For the text-containing cell, return its midpoint in [X, Y] coordinate format. 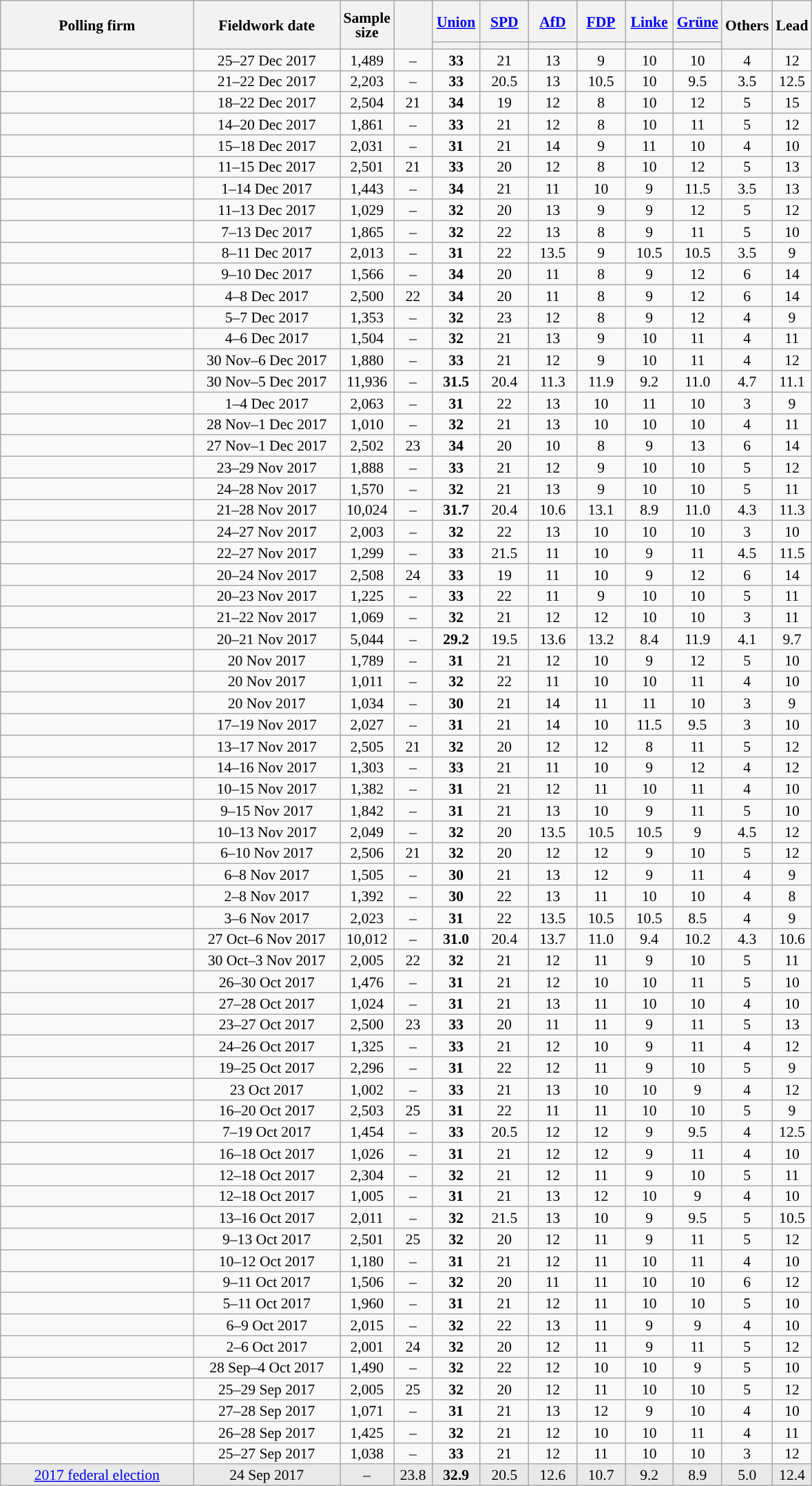
21–22 Dec 2017 [267, 81]
12.4 [792, 1476]
1,865 [367, 231]
Polling firm [97, 25]
2,031 [367, 146]
2,015 [367, 1325]
1,443 [367, 189]
1,353 [367, 317]
7–13 Dec 2017 [267, 231]
25–29 Sep 2017 [267, 1389]
1,180 [367, 1261]
10,012 [367, 938]
27 Nov–1 Dec 2017 [267, 446]
23.8 [413, 1476]
2,011 [367, 1218]
19.5 [504, 639]
13.1 [601, 510]
21–22 Nov 2017 [267, 617]
2,304 [367, 1175]
4–6 Dec 2017 [267, 339]
24–26 Oct 2017 [267, 1046]
9–10 Dec 2017 [267, 274]
FDP [601, 21]
20–23 Nov 2017 [267, 595]
25–27 Sep 2017 [267, 1454]
16–20 Oct 2017 [267, 1111]
Union [456, 21]
11–13 Dec 2017 [267, 209]
2,203 [367, 81]
23 Oct 2017 [267, 1088]
2017 federal election [97, 1476]
1,454 [367, 1133]
21–28 Nov 2017 [267, 510]
AfD [552, 21]
1,026 [367, 1153]
2,296 [367, 1068]
27 Oct–6 Nov 2017 [267, 938]
29.2 [456, 639]
1,034 [367, 703]
5,044 [367, 639]
2,504 [367, 103]
6–10 Nov 2017 [267, 853]
1,392 [367, 896]
27–28 Oct 2017 [267, 1003]
Lead [792, 25]
9.7 [792, 639]
11.1 [792, 382]
Linke [649, 21]
6–8 Nov 2017 [267, 875]
1,010 [367, 424]
24 Sep 2017 [267, 1476]
5.0 [747, 1476]
4.7 [747, 382]
25–27 Dec 2017 [267, 59]
2–8 Nov 2017 [267, 896]
1,225 [367, 595]
1,504 [367, 339]
2,023 [367, 918]
2,508 [367, 575]
26–30 Oct 2017 [267, 982]
8.4 [649, 639]
22–27 Nov 2017 [267, 553]
10–13 Nov 2017 [267, 832]
13.7 [552, 938]
1,325 [367, 1046]
1,880 [367, 360]
30 Oct–3 Nov 2017 [267, 960]
8.5 [698, 918]
1,842 [367, 810]
15–18 Dec 2017 [267, 146]
27–28 Sep 2017 [267, 1411]
26–28 Sep 2017 [267, 1432]
20–24 Nov 2017 [267, 575]
15 [792, 103]
30 Nov–6 Dec 2017 [267, 360]
2–6 Oct 2017 [267, 1346]
1,505 [367, 875]
5–7 Dec 2017 [267, 317]
11–15 Dec 2017 [267, 167]
1,038 [367, 1454]
1,789 [367, 660]
8–11 Dec 2017 [267, 252]
24–28 Nov 2017 [267, 489]
31.0 [456, 938]
2,506 [367, 853]
10,024 [367, 510]
6–9 Oct 2017 [267, 1325]
24–27 Nov 2017 [267, 532]
18–22 Dec 2017 [267, 103]
19–25 Oct 2017 [267, 1068]
5–11 Oct 2017 [267, 1303]
1,960 [367, 1303]
4.1 [747, 639]
1,861 [367, 124]
4–8 Dec 2017 [267, 296]
Samplesize [367, 25]
1,024 [367, 1003]
31.5 [456, 382]
11,936 [367, 382]
1,490 [367, 1368]
1,566 [367, 274]
23–27 Oct 2017 [267, 1025]
2,049 [367, 832]
23–29 Nov 2017 [267, 467]
1,425 [367, 1432]
20–21 Nov 2017 [267, 639]
16–18 Oct 2017 [267, 1153]
10–15 Nov 2017 [267, 790]
1,011 [367, 682]
Others [747, 25]
10.7 [601, 1476]
28 Sep–4 Oct 2017 [267, 1368]
1,476 [367, 982]
13–17 Nov 2017 [267, 745]
2,505 [367, 745]
10–12 Oct 2017 [267, 1261]
1,299 [367, 553]
9.4 [649, 938]
SPD [504, 21]
9–15 Nov 2017 [267, 810]
2,503 [367, 1111]
9–13 Oct 2017 [267, 1239]
30 Nov–5 Dec 2017 [267, 382]
1–14 Dec 2017 [267, 189]
2,003 [367, 532]
13–16 Oct 2017 [267, 1218]
13.6 [552, 639]
1,005 [367, 1196]
13.2 [601, 639]
1,303 [367, 767]
1,570 [367, 489]
14–20 Dec 2017 [267, 124]
3–6 Nov 2017 [267, 918]
1,888 [367, 467]
Grüne [698, 21]
1,506 [367, 1281]
7–19 Oct 2017 [267, 1133]
2,001 [367, 1346]
Fieldwork date [267, 25]
31.7 [456, 510]
2,502 [367, 446]
2,027 [367, 725]
28 Nov–1 Dec 2017 [267, 424]
1,002 [367, 1088]
2,063 [367, 402]
1,489 [367, 59]
1,071 [367, 1411]
32.9 [456, 1476]
14–16 Nov 2017 [267, 767]
1,029 [367, 209]
9–11 Oct 2017 [267, 1281]
10.2 [698, 938]
1,069 [367, 617]
17–19 Nov 2017 [267, 725]
1,382 [367, 790]
12.6 [552, 1476]
2,013 [367, 252]
1–4 Dec 2017 [267, 402]
